Pinpoint the cell where the given text exists, returning its (X, Y) midpoint coordinate. 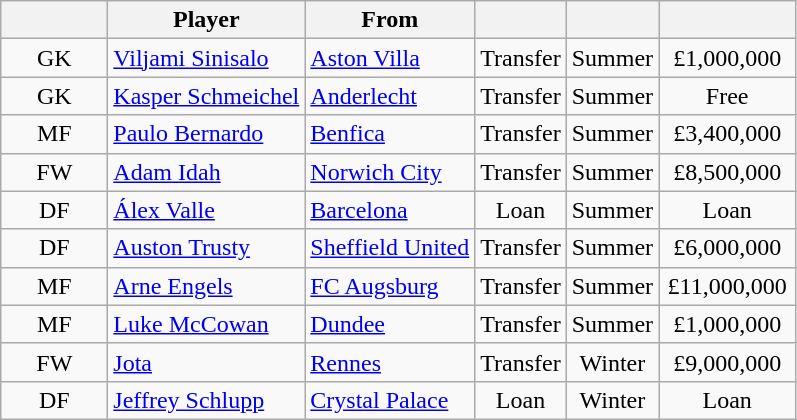
From (390, 20)
Aston Villa (390, 58)
£3,400,000 (728, 134)
Auston Trusty (206, 248)
£8,500,000 (728, 172)
Barcelona (390, 210)
Benfica (390, 134)
£6,000,000 (728, 248)
Dundee (390, 324)
Player (206, 20)
Norwich City (390, 172)
Free (728, 96)
FC Augsburg (390, 286)
Paulo Bernardo (206, 134)
Arne Engels (206, 286)
Álex Valle (206, 210)
Sheffield United (390, 248)
Jeffrey Schlupp (206, 400)
£9,000,000 (728, 362)
Adam Idah (206, 172)
Luke McCowan (206, 324)
£11,000,000 (728, 286)
Crystal Palace (390, 400)
Jota (206, 362)
Anderlecht (390, 96)
Kasper Schmeichel (206, 96)
Viljami Sinisalo (206, 58)
Rennes (390, 362)
